Search for the cell housing the specified text and yield its (X, Y) center coordinate. 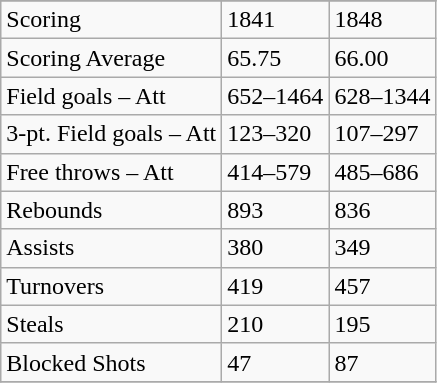
87 (382, 362)
1848 (382, 20)
Rebounds (112, 210)
Free throws – Att (112, 172)
414–579 (276, 172)
457 (382, 286)
Steals (112, 324)
Field goals – Att (112, 96)
3-pt. Field goals – Att (112, 134)
836 (382, 210)
195 (382, 324)
123–320 (276, 134)
Assists (112, 248)
66.00 (382, 58)
349 (382, 248)
47 (276, 362)
65.75 (276, 58)
210 (276, 324)
1841 (276, 20)
380 (276, 248)
419 (276, 286)
893 (276, 210)
628–1344 (382, 96)
Blocked Shots (112, 362)
107–297 (382, 134)
Scoring Average (112, 58)
Scoring (112, 20)
Turnovers (112, 286)
652–1464 (276, 96)
485–686 (382, 172)
